Identify which cell holds the provided text, then report its (X, Y) central coordinate. 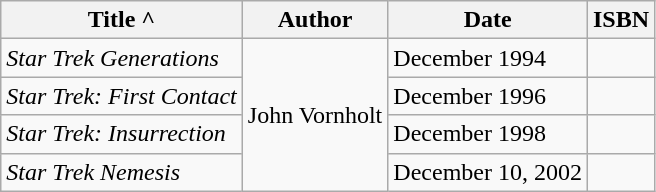
John Vornholt (315, 115)
December 1996 (488, 96)
December 1994 (488, 58)
Star Trek Generations (122, 58)
Title ^ (122, 20)
Star Trek Nemesis (122, 172)
ISBN (620, 20)
Date (488, 20)
Author (315, 20)
Star Trek: First Contact (122, 96)
December 1998 (488, 134)
Star Trek: Insurrection (122, 134)
December 10, 2002 (488, 172)
